Return the (x, y) coordinate for the center point of the cell that contains the specified text.  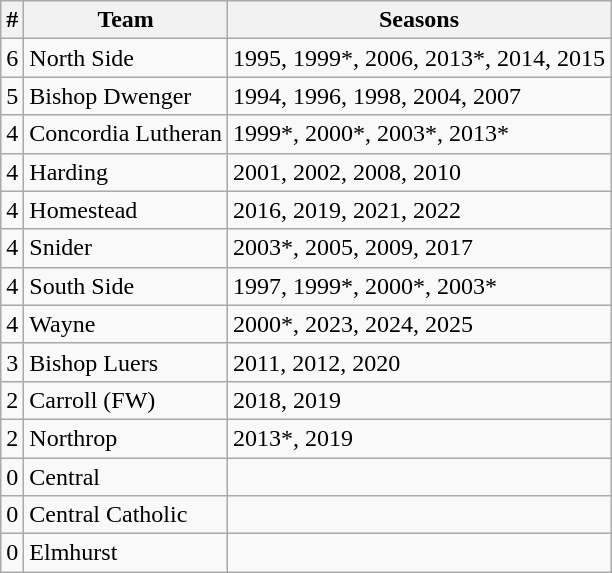
South Side (126, 286)
Team (126, 20)
6 (12, 58)
Harding (126, 172)
5 (12, 96)
1997, 1999*, 2000*, 2003* (418, 286)
Concordia Lutheran (126, 134)
2016, 2019, 2021, 2022 (418, 210)
Seasons (418, 20)
Snider (126, 248)
# (12, 20)
2013*, 2019 (418, 438)
3 (12, 362)
2003*, 2005, 2009, 2017 (418, 248)
1995, 1999*, 2006, 2013*, 2014, 2015 (418, 58)
2011, 2012, 2020 (418, 362)
Central (126, 477)
1994, 1996, 1998, 2004, 2007 (418, 96)
Elmhurst (126, 553)
2018, 2019 (418, 400)
Northrop (126, 438)
Bishop Luers (126, 362)
Bishop Dwenger (126, 96)
Homestead (126, 210)
North Side (126, 58)
1999*, 2000*, 2003*, 2013* (418, 134)
2000*, 2023, 2024, 2025 (418, 324)
Carroll (FW) (126, 400)
Central Catholic (126, 515)
2001, 2002, 2008, 2010 (418, 172)
Wayne (126, 324)
